Extract the [X, Y] coordinate from the center of the cell holding the provided text.  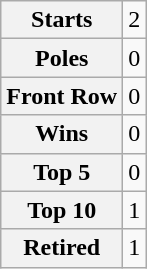
2 [134, 20]
Wins [62, 134]
Front Row [62, 96]
Top 10 [62, 210]
Starts [62, 20]
Top 5 [62, 172]
Retired [62, 248]
Poles [62, 58]
